Return the (X, Y) coordinate for the center point of the cell that contains the specified text.  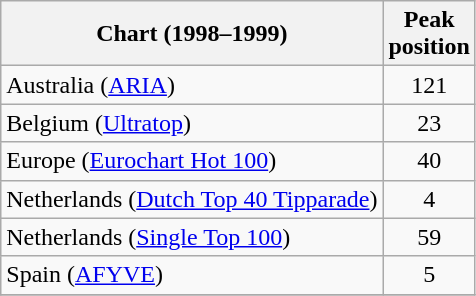
Spain (AFYVE) (192, 275)
59 (429, 237)
Belgium (Ultratop) (192, 123)
Peakposition (429, 34)
4 (429, 199)
40 (429, 161)
121 (429, 85)
23 (429, 123)
Netherlands (Dutch Top 40 Tipparade) (192, 199)
Chart (1998–1999) (192, 34)
Netherlands (Single Top 100) (192, 237)
5 (429, 275)
Europe (Eurochart Hot 100) (192, 161)
Australia (ARIA) (192, 85)
